Pinpoint the cell where the given text exists, returning its (x, y) midpoint coordinate. 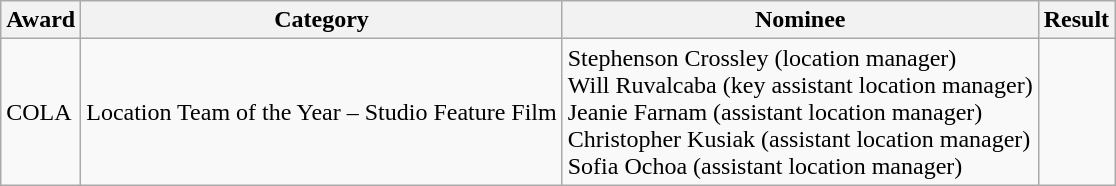
Result (1076, 20)
Nominee (800, 20)
Award (41, 20)
Category (322, 20)
Location Team of the Year – Studio Feature Film (322, 112)
COLA (41, 112)
